Return the [X, Y] coordinate for the center point of the cell that contains the specified text.  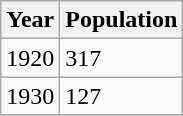
Population [122, 20]
1930 [30, 96]
127 [122, 96]
Year [30, 20]
317 [122, 58]
1920 [30, 58]
